Pinpoint the cell where the given text exists, returning its (X, Y) midpoint coordinate. 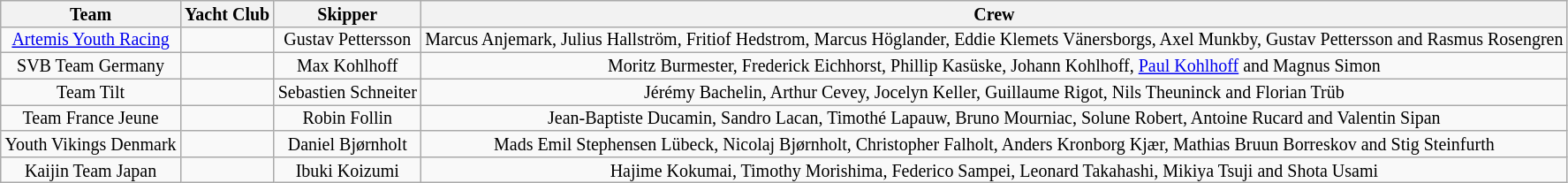
Max Kohlhoff (348, 65)
Daniel Bjørnholt (348, 143)
Team France Jeune (91, 118)
Mads Emil Stephensen Lübeck, Nicolaj Bjørnholt, Christopher Falholt, Anders Kronborg Kjær, Mathias Bruun Borreskov and Stig Steinfurth (995, 143)
Team (91, 14)
Hajime Kokumai, Timothy Morishima, Federico Sampei, Leonard Takahashi, Mikiya Tsuji and Shota Usami (995, 170)
Ibuki Koizumi (348, 170)
Team Tilt (91, 92)
Sebastien Schneiter (348, 92)
Robin Follin (348, 118)
SVB Team Germany (91, 65)
Jérémy Bachelin, Arthur Cevey, Jocelyn Keller, Guillaume Rigot, Nils Theuninck and Florian Trüb (995, 92)
Marcus Anjemark, Julius Hallström, Fritiof Hedstrom, Marcus Höglander, Eddie Klemets Vänersborgs, Axel Munkby, Gustav Pettersson and Rasmus Rosengren (995, 41)
Youth Vikings Denmark (91, 143)
Kaijin Team Japan (91, 170)
Yacht Club (227, 14)
Gustav Pettersson (348, 41)
Crew (995, 14)
Artemis Youth Racing (91, 41)
Skipper (348, 14)
Moritz Burmester, Frederick Eichhorst, Phillip Kasüske, Johann Kohlhoff, Paul Kohlhoff and Magnus Simon (995, 65)
Jean-Baptiste Ducamin, Sandro Lacan, Timothé Lapauw, Bruno Mourniac, Solune Robert, Antoine Rucard and Valentin Sipan (995, 118)
